Provide the (X, Y) coordinate of the cell's center where the given text is located.  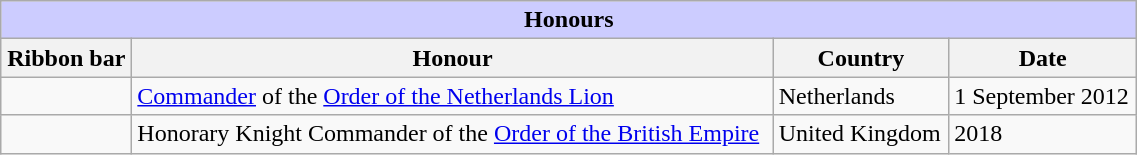
Date (1043, 58)
Honour (452, 58)
Netherlands (860, 96)
Country (860, 58)
United Kingdom (860, 134)
Honours (569, 20)
Ribbon bar (66, 58)
2018 (1043, 134)
1 September 2012 (1043, 96)
Commander of the Order of the Netherlands Lion (452, 96)
Honorary Knight Commander of the Order of the British Empire (452, 134)
